Search for the cell housing the specified text and yield its [X, Y] center coordinate. 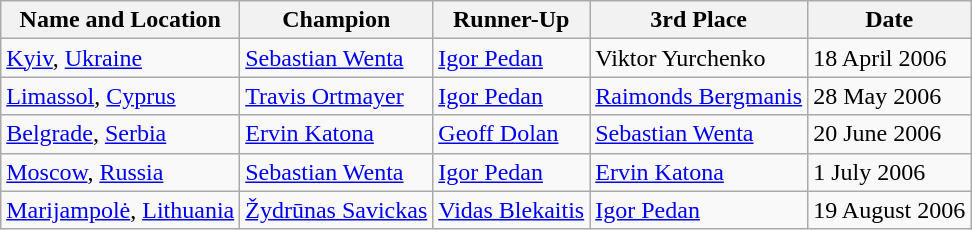
28 May 2006 [890, 96]
Geoff Dolan [512, 134]
19 August 2006 [890, 210]
Limassol, Cyprus [120, 96]
Vidas Blekaitis [512, 210]
Belgrade, Serbia [120, 134]
Žydrūnas Savickas [336, 210]
Kyiv, Ukraine [120, 58]
Moscow, Russia [120, 172]
Raimonds Bergmanis [699, 96]
20 June 2006 [890, 134]
Runner-Up [512, 20]
Name and Location [120, 20]
Travis Ortmayer [336, 96]
3rd Place [699, 20]
Marijampolė, Lithuania [120, 210]
Viktor Yurchenko [699, 58]
Date [890, 20]
18 April 2006 [890, 58]
1 July 2006 [890, 172]
Champion [336, 20]
